Identify which cell holds the provided text, then report its (X, Y) central coordinate. 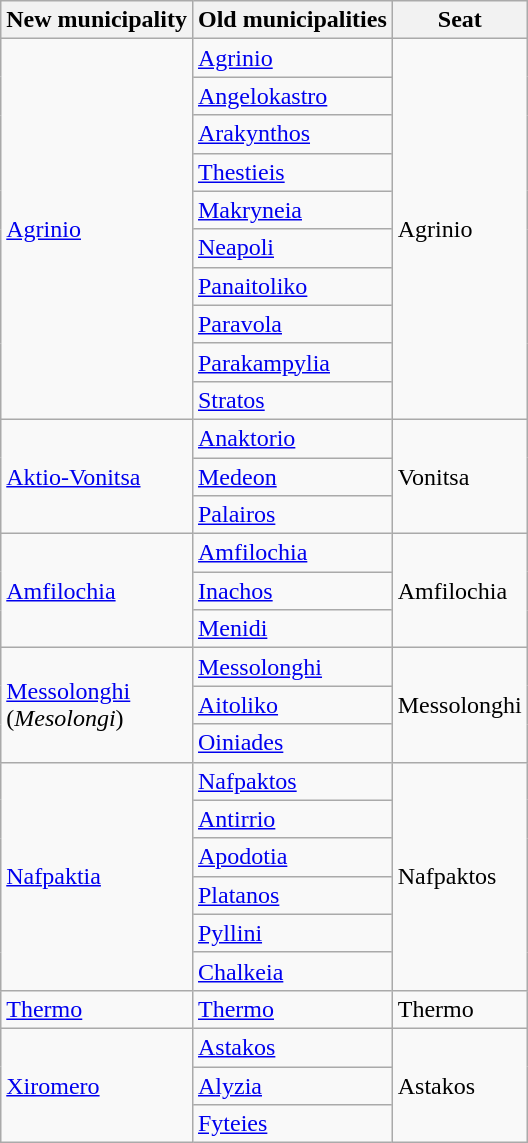
Oiniades (292, 743)
Menidi (292, 629)
Anaktorio (292, 438)
Aitoliko (292, 705)
Panaitoliko (292, 286)
Arakynthos (292, 134)
Messolonghi (Mesolongi) (97, 705)
Old municipalities (292, 20)
Chalkeia (292, 971)
Xiromero (97, 1085)
Aktio-Vonitsa (97, 476)
New municipality (97, 20)
Inachos (292, 591)
Nafpaktia (97, 876)
Apodotia (292, 857)
Platanos (292, 895)
Parakampylia (292, 362)
Palairos (292, 515)
Antirrio (292, 819)
Paravola (292, 324)
Medeon (292, 477)
Seat (460, 20)
Angelokastro (292, 96)
Neapoli (292, 248)
Pyllini (292, 933)
Vonitsa (460, 476)
Stratos (292, 400)
Fyteies (292, 1124)
Makryneia (292, 210)
Thestieis (292, 172)
Alyzia (292, 1085)
